Determine the [X, Y] coordinate at the center of the cell enclosing the given text.  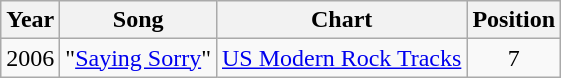
"Saying Sorry" [138, 58]
Year [30, 20]
2006 [30, 58]
Chart [341, 20]
US Modern Rock Tracks [341, 58]
Song [138, 20]
7 [514, 58]
Position [514, 20]
